Identify which cell holds the provided text, then report its [x, y] central coordinate. 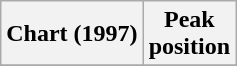
Peakposition [189, 34]
Chart (1997) [72, 34]
